Return the (x, y) coordinate for the center point of the cell that contains the specified text.  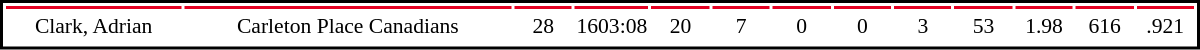
616 (1105, 26)
.921 (1165, 26)
Clark, Adrian (94, 26)
20 (681, 26)
53 (984, 26)
3 (923, 26)
1603:08 (612, 26)
7 (741, 26)
28 (543, 26)
Carleton Place Canadians (348, 26)
1.98 (1044, 26)
